Search for the cell housing the specified text and yield its [X, Y] center coordinate. 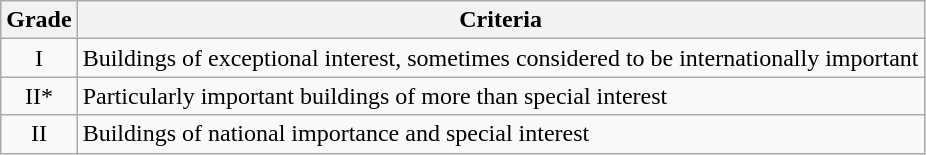
II [39, 134]
I [39, 58]
Criteria [500, 20]
Buildings of exceptional interest, sometimes considered to be internationally important [500, 58]
Particularly important buildings of more than special interest [500, 96]
II* [39, 96]
Grade [39, 20]
Buildings of national importance and special interest [500, 134]
